Output the (X, Y) coordinate of the center of the cell containing the given text.  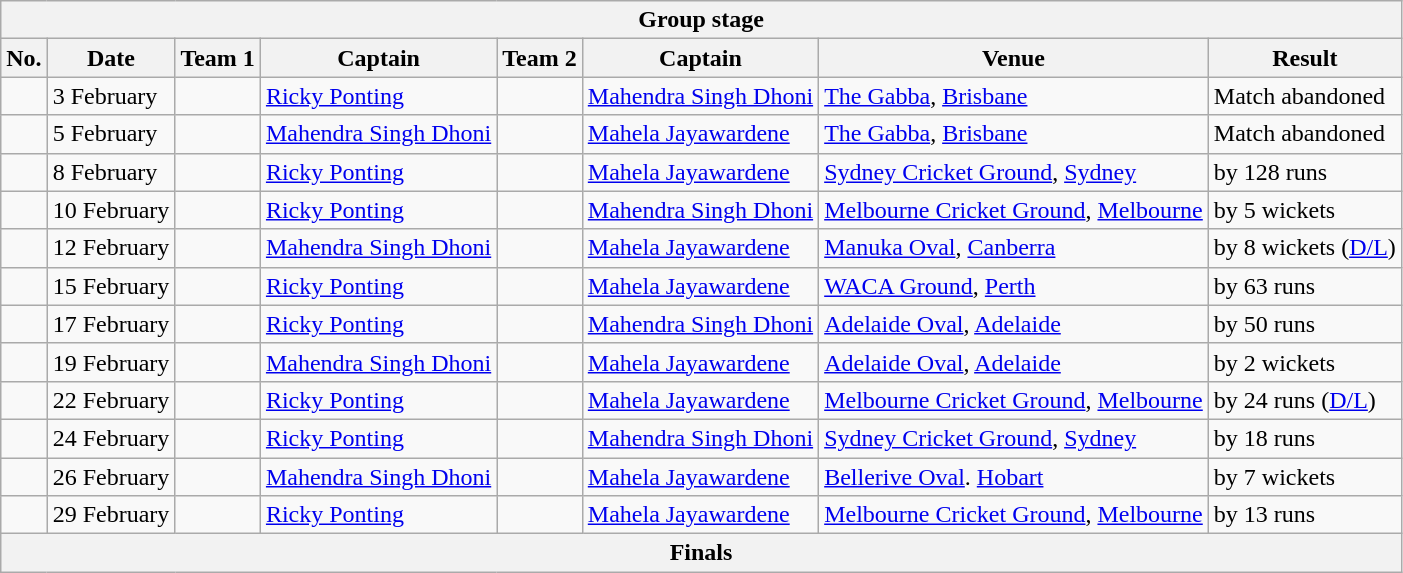
24 February (111, 438)
10 February (111, 210)
Team 2 (540, 58)
29 February (111, 515)
19 February (111, 362)
15 February (111, 286)
No. (24, 58)
Finals (702, 553)
3 February (111, 96)
5 February (111, 134)
by 7 wickets (1304, 477)
8 February (111, 172)
26 February (111, 477)
Bellerive Oval. Hobart (1014, 477)
Venue (1014, 58)
Manuka Oval, Canberra (1014, 248)
by 2 wickets (1304, 362)
by 128 runs (1304, 172)
by 50 runs (1304, 324)
Group stage (702, 20)
by 8 wickets (D/L) (1304, 248)
WACA Ground, Perth (1014, 286)
by 63 runs (1304, 286)
by 18 runs (1304, 438)
22 February (111, 400)
12 February (111, 248)
17 February (111, 324)
by 24 runs (D/L) (1304, 400)
Result (1304, 58)
Date (111, 58)
Team 1 (218, 58)
by 5 wickets (1304, 210)
by 13 runs (1304, 515)
